Provide the [X, Y] coordinate of the cell's center where the given text is located.  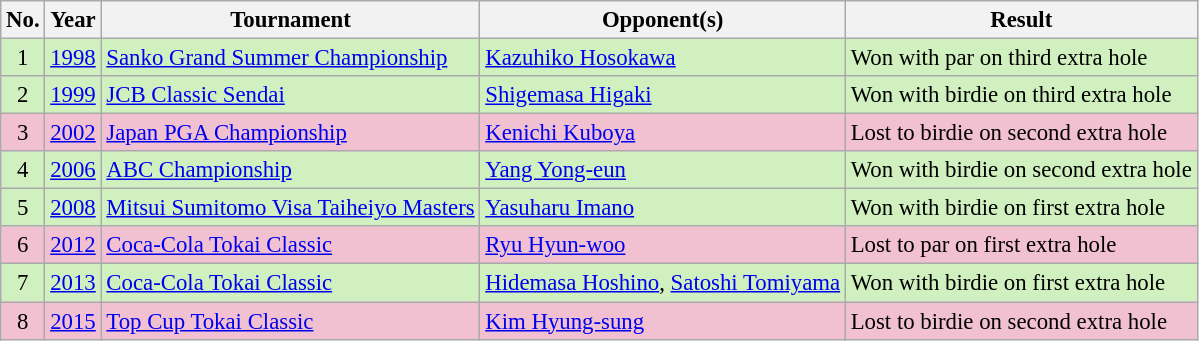
4 [23, 170]
8 [23, 321]
2015 [73, 321]
Won with birdie on second extra hole [1021, 170]
1999 [73, 95]
2013 [73, 283]
Won with birdie on third extra hole [1021, 95]
6 [23, 245]
Top Cup Tokai Classic [290, 321]
Year [73, 20]
2002 [73, 133]
Lost to par on first extra hole [1021, 245]
2 [23, 95]
No. [23, 20]
Mitsui Sumitomo Visa Taiheiyo Masters [290, 208]
Kenichi Kuboya [662, 133]
2012 [73, 245]
Opponent(s) [662, 20]
Won with par on third extra hole [1021, 58]
Japan PGA Championship [290, 133]
Result [1021, 20]
Tournament [290, 20]
5 [23, 208]
ABC Championship [290, 170]
2006 [73, 170]
Ryu Hyun-woo [662, 245]
1998 [73, 58]
JCB Classic Sendai [290, 95]
7 [23, 283]
Shigemasa Higaki [662, 95]
Sanko Grand Summer Championship [290, 58]
Hidemasa Hoshino, Satoshi Tomiyama [662, 283]
1 [23, 58]
Yang Yong-eun [662, 170]
3 [23, 133]
2008 [73, 208]
Kim Hyung-sung [662, 321]
Yasuharu Imano [662, 208]
Kazuhiko Hosokawa [662, 58]
